Provide the [X, Y] coordinate of the cell's center where the given text is located.  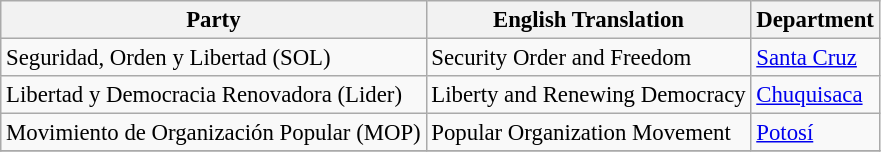
English Translation [588, 20]
Department [815, 20]
Liberty and Renewing Democracy [588, 95]
Party [214, 20]
Potosí [815, 133]
Chuquisaca [815, 95]
Santa Cruz [815, 58]
Security Order and Freedom [588, 58]
Popular Organization Movement [588, 133]
Movimiento de Organización Popular (MOP) [214, 133]
Libertad y Democracia Renovadora (Lider) [214, 95]
Seguridad, Orden y Libertad (SOL) [214, 58]
